Locate the cell with the specified text and output its [x, y] center coordinate. 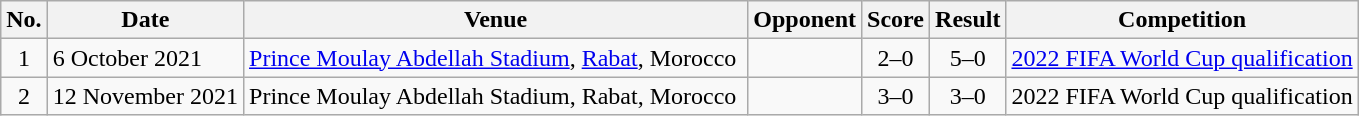
5–0 [968, 58]
Score [896, 20]
Result [968, 20]
Opponent [805, 20]
1 [24, 58]
Competition [1182, 20]
Venue [496, 20]
12 November 2021 [145, 96]
2–0 [896, 58]
2 [24, 96]
No. [24, 20]
Date [145, 20]
6 October 2021 [145, 58]
